Scan for the cell matching the given text and deliver its (x, y) coordinate at center. 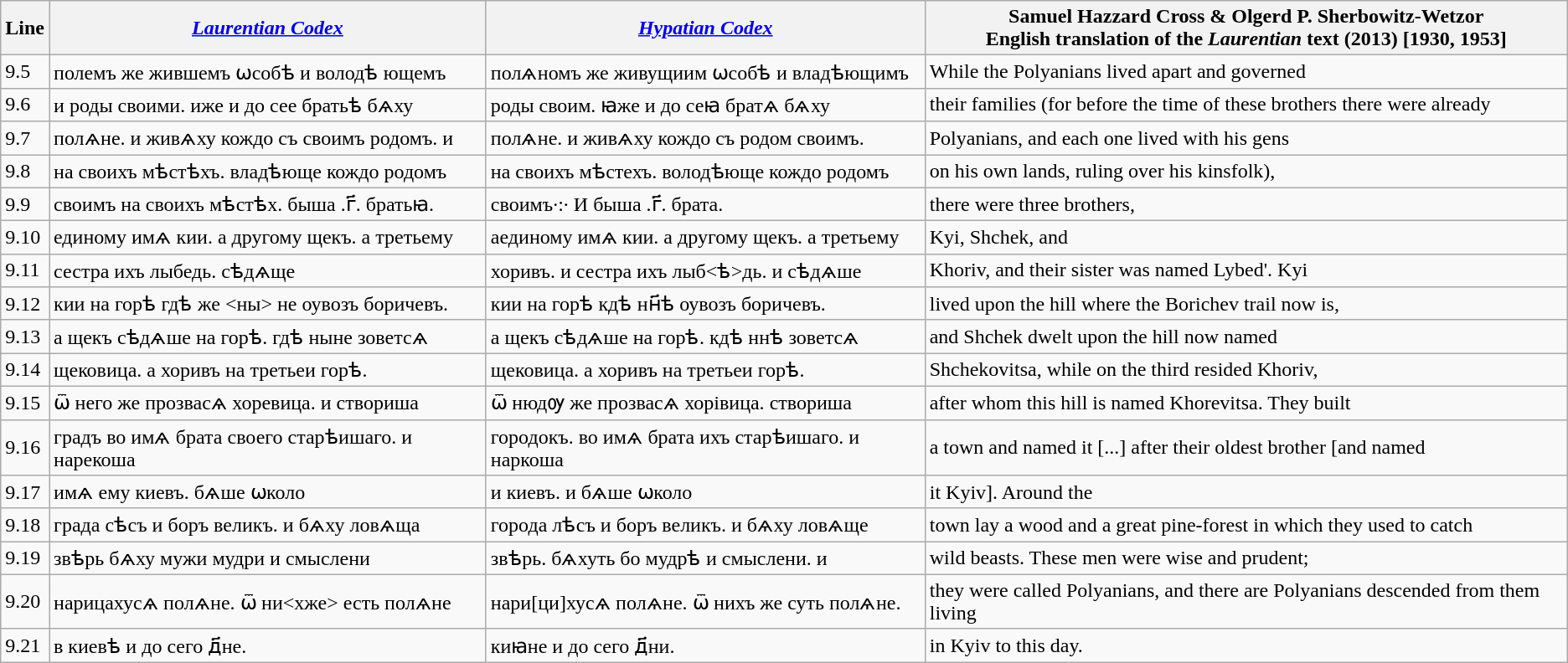
Khoriv, and their sister was named Lybed'. Kyi (1246, 270)
нари[ци]хусѧ полѧне. ѿ нихъ же суть полѧне. (705, 601)
Line (25, 28)
роды своим. ꙗже и до сеꙗ братѧ бѧху (705, 105)
своимъ на своихъ мѣстѣх. быша .г҃. братьꙗ. (267, 204)
Laurentian Codex (267, 28)
Hypatian Codex (705, 28)
there were three brothers, (1246, 204)
in Kyiv to this day. (1246, 645)
в киевѣ и до сего д҃не. (267, 645)
9.14 (25, 370)
9.12 (25, 304)
9.6 (25, 105)
ѿ нюдѹ же прозвасѧ хорівица. створиша (705, 403)
9.5 (25, 72)
на своихъ мѣстехъ. володѣюще кождо родомъ (705, 171)
a town and named it [...] after their oldest brother [and named (1246, 447)
на своихъ мѣстѣхъ. владѣюще кождо родомъ (267, 171)
wild beasts. These men were wise and prudent; (1246, 558)
9.17 (25, 492)
it Kyiv]. Around the (1246, 492)
9.9 (25, 204)
9.16 (25, 447)
lived upon the hill where the Borichev trail now is, (1246, 304)
хоривъ. и сестра ихъ лыб<ѣ>дь. и сѣдѧше (705, 270)
и киевъ. и бѧше ѡколо (705, 492)
полѧномъ же живущиим ѡсобѣ и владѣющимъ (705, 72)
9.10 (25, 238)
киꙗне и до сего д҃ни. (705, 645)
9.8 (25, 171)
полѧне. и живѧху кождо съ своимъ родомъ. и (267, 138)
и роды своими. иже и до сее братьѣ бѧху (267, 105)
города лѣсъ и боръ великъ. и бѧху ловѧще (705, 525)
полемъ же жившемъ ѡсобѣ и володѣ ющемъ (267, 72)
they were called Polyanians, and there are Polyanians descended from them living (1246, 601)
аединому имѧ кии. а другому щекъ. а третьему (705, 238)
9.18 (25, 525)
9.11 (25, 270)
а щекъ сѣдѧше на горѣ. кдѣ ннѣ зоветсѧ (705, 337)
нарицахусѧ полѧне. ѿ ни<хже> есть полѧне (267, 601)
9.15 (25, 403)
Shchekovitsa, while on the third resided Khoriv, (1246, 370)
единому имѧ кии. а другому щекъ. а третьему (267, 238)
9.20 (25, 601)
имѧ ему киевъ. бѧше ѡколо (267, 492)
звѣрь. бѧхуть бо мудрѣ и смыслени. и (705, 558)
Samuel Hazzard Cross & Olgerd P. Sherbowitz-WetzorEnglish translation of the Laurentian text (2013) [1930, 1953] (1246, 28)
городокъ. во имѧ брата ихъ старѣишаго. и наркоша (705, 447)
While the Polyanians lived apart and governed (1246, 72)
градъ во имѧ брата своего старѣишаго. и нарекоша (267, 447)
9.19 (25, 558)
Polyanians, and each one lived with his gens (1246, 138)
града сѣсъ и боръ великъ. и бѧху ловѧща (267, 525)
after whom this hill is named Khorevitsa. They built (1246, 403)
town lay a wood and a great pine-forest in which they used to catch (1246, 525)
9.21 (25, 645)
ѿ него же прозвасѧ хоревица. и створиша (267, 403)
their families (for before the time of these brothers there were already (1246, 105)
Kyi, Shchek, and (1246, 238)
and Shchek dwelt upon the hill now named (1246, 337)
on his own lands, ruling over his kinsfolk), (1246, 171)
сестра ихъ лыбедь. сѣдѧще (267, 270)
кии на горѣ кдѣ нн҃ѣ оувозъ боричевъ. (705, 304)
полѧне. и живѧху кождо съ родом своимъ. (705, 138)
своимъ·:· И быша .г҃. брата. (705, 204)
9.7 (25, 138)
кии на горѣ гдѣ же <ны> не оувозъ боричевъ. (267, 304)
9.13 (25, 337)
звѣрь бѧху мужи мудри и смыслени (267, 558)
а щекъ сѣдѧше на горѣ. гдѣ ныне зоветсѧ (267, 337)
